Find where the given text appears and provide that cell's center as [X, Y] coordinate. 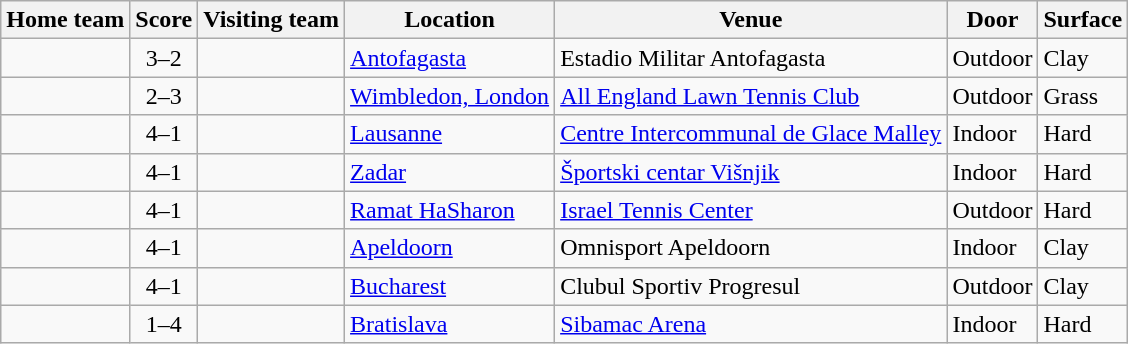
Location [450, 20]
1–4 [164, 324]
Door [992, 20]
Bratislava [450, 324]
Antofagasta [450, 58]
Visiting team [272, 20]
Sibamac Arena [751, 324]
Score [164, 20]
Estadio Militar Antofagasta [751, 58]
All England Lawn Tennis Club [751, 96]
Venue [751, 20]
Wimbledon, London [450, 96]
Zadar [450, 172]
3–2 [164, 58]
Surface [1083, 20]
Centre Intercommunal de Glace Malley [751, 134]
Apeldoorn [450, 248]
Omnisport Apeldoorn [751, 248]
2–3 [164, 96]
Bucharest [450, 286]
Ramat HaSharon [450, 210]
Grass [1083, 96]
Israel Tennis Center [751, 210]
Športski centar Višnjik [751, 172]
Clubul Sportiv Progresul [751, 286]
Home team [66, 20]
Lausanne [450, 134]
